Provide the (X, Y) coordinate of the cell's center where the given text is located.  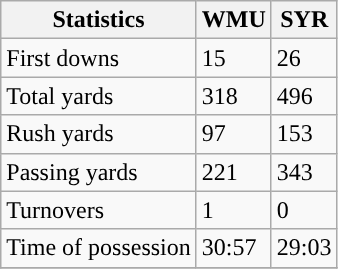
Time of possession (99, 248)
1 (234, 210)
Total yards (99, 96)
Statistics (99, 20)
26 (304, 58)
343 (304, 172)
First downs (99, 58)
30:57 (234, 248)
29:03 (304, 248)
496 (304, 96)
318 (234, 96)
Passing yards (99, 172)
97 (234, 134)
153 (304, 134)
15 (234, 58)
WMU (234, 20)
Rush yards (99, 134)
SYR (304, 20)
0 (304, 210)
221 (234, 172)
Turnovers (99, 210)
